Pinpoint the cell where the given text exists, returning its [x, y] midpoint coordinate. 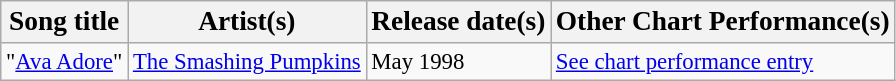
The Smashing Pumpkins [247, 62]
Artist(s) [247, 22]
"Ava Adore" [64, 62]
Other Chart Performance(s) [723, 22]
See chart performance entry [723, 62]
Song title [64, 22]
May 1998 [458, 62]
Release date(s) [458, 22]
